Provide the [X, Y] coordinate of the cell's center where the given text is located.  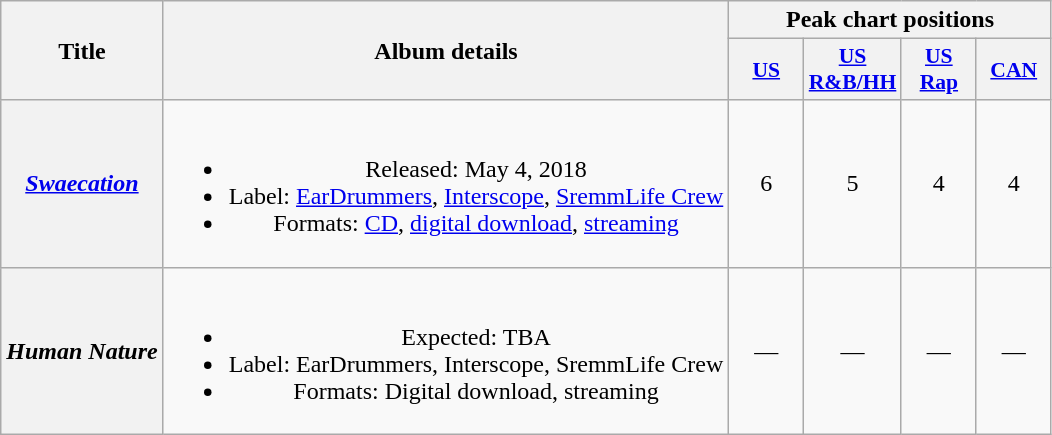
US [766, 70]
Swaecation [82, 184]
Title [82, 50]
6 [766, 184]
Peak chart positions [890, 20]
Expected: TBALabel: EarDrummers, Interscope, SremmLife CrewFormats: Digital download, streaming [446, 350]
CAN [1014, 70]
Released: May 4, 2018Label: EarDrummers, Interscope, SremmLife CrewFormats: CD, digital download, streaming [446, 184]
5 [853, 184]
Human Nature [82, 350]
Album details [446, 50]
USRap [938, 70]
USR&B/HH [853, 70]
